Return [X, Y] of the center of cell containing provided text 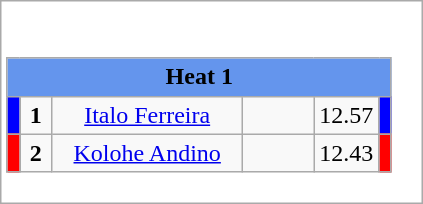
Heat 1 1 Italo Ferreira 12.57 2 Kolohe Andino 12.43 [212, 102]
Heat 1 [199, 77]
12.43 [346, 153]
12.57 [346, 115]
Kolohe Andino [148, 153]
2 [36, 153]
1 [36, 115]
Italo Ferreira [148, 115]
